Extract the [x, y] coordinate from the center of the cell holding the provided text.  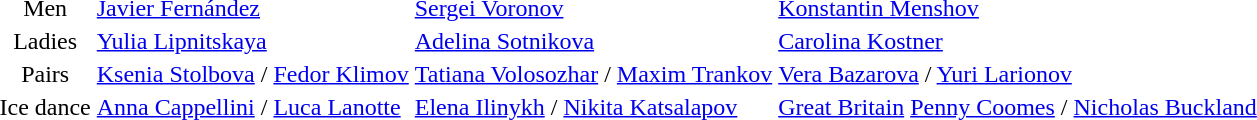
Adelina Sotnikova [593, 41]
Ksenia Stolbova / Fedor Klimov [252, 74]
Yulia Lipnitskaya [252, 41]
Tatiana Volosozhar / Maxim Trankov [593, 74]
